Scan for the cell matching the given text and deliver its [X, Y] coordinate at center. 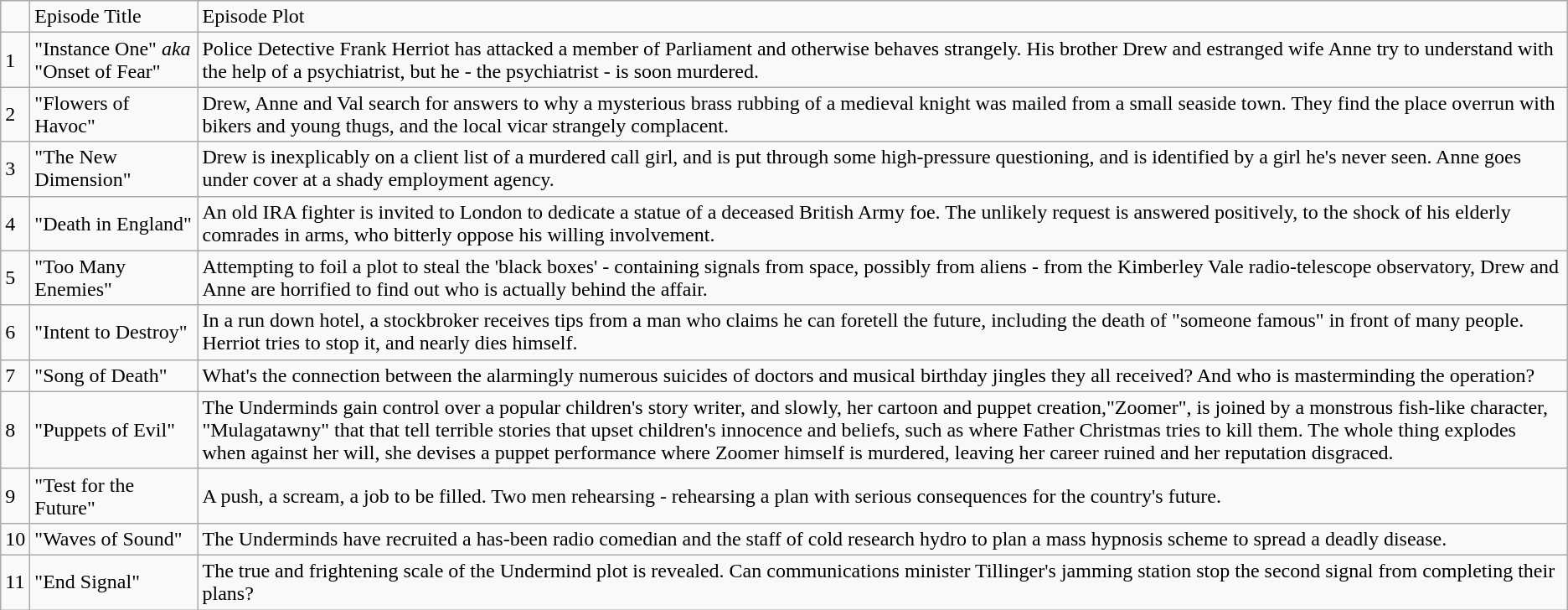
4 [15, 223]
"Waves of Sound" [114, 539]
"Test for the Future" [114, 496]
"Song of Death" [114, 375]
"Instance One" aka "Onset of Fear" [114, 60]
"Puppets of Evil" [114, 430]
11 [15, 582]
A push, a scream, a job to be filled. Two men rehearsing - rehearsing a plan with serious consequences for the country's future. [883, 496]
8 [15, 430]
Episode Title [114, 17]
"Too Many Enemies" [114, 278]
7 [15, 375]
9 [15, 496]
5 [15, 278]
10 [15, 539]
"The New Dimension" [114, 169]
6 [15, 332]
1 [15, 60]
Episode Plot [883, 17]
3 [15, 169]
2 [15, 114]
"Death in England" [114, 223]
"Intent to Destroy" [114, 332]
"End Signal" [114, 582]
"Flowers of Havoc" [114, 114]
